Scan for the cell matching the given text and deliver its [X, Y] coordinate at center. 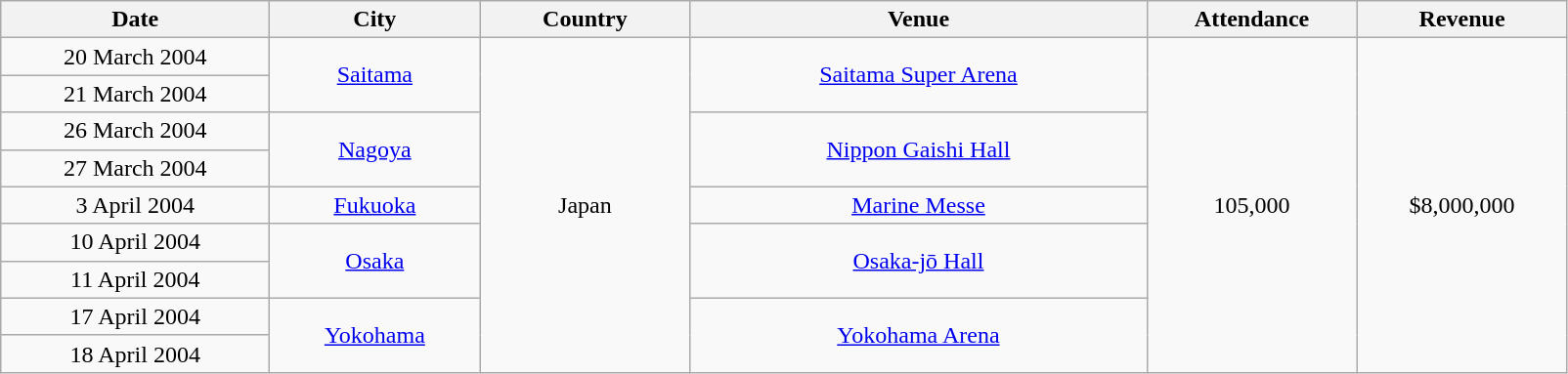
Attendance [1251, 20]
Fukuoka [375, 205]
21 March 2004 [135, 94]
26 March 2004 [135, 131]
27 March 2004 [135, 168]
Osaka-jō Hall [919, 261]
Saitama [375, 75]
$8,000,000 [1462, 205]
18 April 2004 [135, 353]
Venue [919, 20]
20 March 2004 [135, 57]
Revenue [1462, 20]
Date [135, 20]
105,000 [1251, 205]
Yokohama Arena [919, 335]
Nippon Gaishi Hall [919, 149]
Saitama Super Arena [919, 75]
Country [585, 20]
Japan [585, 205]
10 April 2004 [135, 242]
City [375, 20]
Osaka [375, 261]
11 April 2004 [135, 279]
3 April 2004 [135, 205]
Yokohama [375, 335]
Marine Messe [919, 205]
Nagoya [375, 149]
17 April 2004 [135, 316]
